Extract the [x, y] coordinate from the center of the cell holding the provided text.  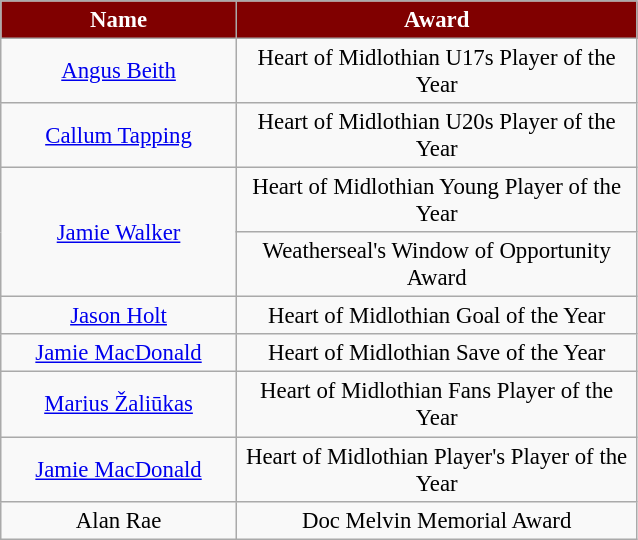
Heart of Midlothian Player's Player of the Year [436, 470]
Jamie Walker [119, 232]
Callum Tapping [119, 136]
Name [119, 20]
Heart of Midlothian U20s Player of the Year [436, 136]
Marius Žaliūkas [119, 404]
Heart of Midlothian Fans Player of the Year [436, 404]
Award [436, 20]
Alan Rae [119, 520]
Heart of Midlothian Goal of the Year [436, 316]
Jason Holt [119, 316]
Heart of Midlothian Save of the Year [436, 353]
Doc Melvin Memorial Award [436, 520]
Weatherseal's Window of Opportunity Award [436, 264]
Heart of Midlothian U17s Player of the Year [436, 72]
Angus Beith [119, 72]
Heart of Midlothian Young Player of the Year [436, 200]
